Determine the (X, Y) coordinate at the center of the cell enclosing the given text.  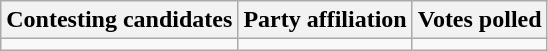
Party affiliation (325, 20)
Contesting candidates (120, 20)
Votes polled (480, 20)
